Locate the cell with the specified text and output its [X, Y] center coordinate. 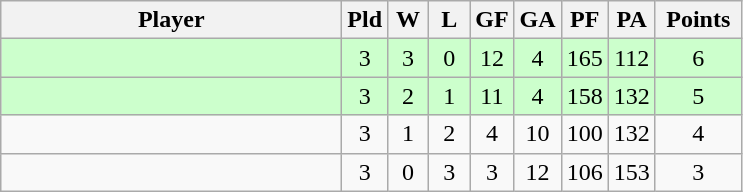
10 [538, 134]
PF [584, 20]
GA [538, 20]
Points [698, 20]
153 [632, 172]
158 [584, 96]
100 [584, 134]
GF [492, 20]
Pld [365, 20]
6 [698, 58]
L [450, 20]
5 [698, 96]
165 [584, 58]
112 [632, 58]
PA [632, 20]
106 [584, 172]
11 [492, 96]
Player [172, 20]
W [408, 20]
